Detect which cell encompasses the target text, then output its [X, Y] center coordinate. 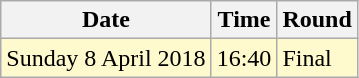
Final [317, 58]
Round [317, 20]
Time [244, 20]
16:40 [244, 58]
Sunday 8 April 2018 [106, 58]
Date [106, 20]
